From the cell containing the given text, extract its center point as (X, Y) coordinate. 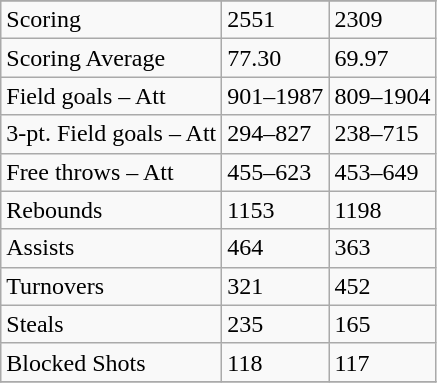
2309 (382, 20)
2551 (276, 20)
464 (276, 248)
Rebounds (112, 210)
Steals (112, 324)
3-pt. Field goals – Att (112, 134)
455–623 (276, 172)
453–649 (382, 172)
69.97 (382, 58)
809–1904 (382, 96)
Assists (112, 248)
Scoring (112, 20)
1153 (276, 210)
118 (276, 362)
294–827 (276, 134)
901–1987 (276, 96)
77.30 (276, 58)
Free throws – Att (112, 172)
321 (276, 286)
117 (382, 362)
238–715 (382, 134)
Scoring Average (112, 58)
235 (276, 324)
1198 (382, 210)
Turnovers (112, 286)
165 (382, 324)
363 (382, 248)
Field goals – Att (112, 96)
Blocked Shots (112, 362)
452 (382, 286)
